Provide the (X, Y) coordinate of the cell's center where the given text is located.  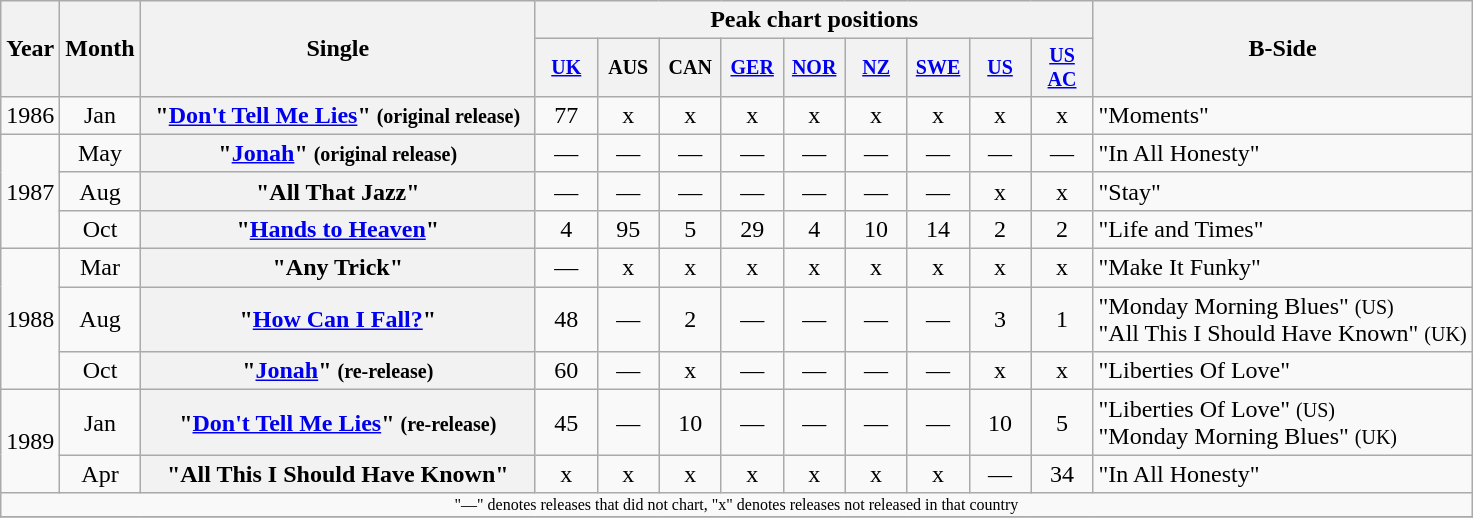
USAC (1062, 68)
"Liberties Of Love" (US)"Monday Morning Blues" (UK) (1282, 422)
34 (1062, 474)
May (100, 153)
"Liberties Of Love" (1282, 371)
3 (1000, 320)
Peak chart positions (814, 20)
45 (566, 422)
"Stay" (1282, 191)
14 (938, 229)
"Don't Tell Me Lies" (re-release) (338, 422)
1 (1062, 320)
29 (752, 229)
1987 (30, 191)
GER (752, 68)
1988 (30, 320)
Apr (100, 474)
SWE (938, 68)
AUS (628, 68)
"Any Trick" (338, 268)
"Moments" (1282, 115)
Mar (100, 268)
"Jonah" (original release) (338, 153)
"All This I Should Have Known" (338, 474)
"Hands to Heaven" (338, 229)
1989 (30, 442)
UK (566, 68)
1986 (30, 115)
77 (566, 115)
"Make It Funky" (1282, 268)
"Life and Times" (1282, 229)
48 (566, 320)
US (1000, 68)
"All That Jazz" (338, 191)
95 (628, 229)
Single (338, 49)
Year (30, 49)
CAN (690, 68)
"—" denotes releases that did not chart, "x" denotes releases not released in that country (736, 505)
Month (100, 49)
"Monday Morning Blues" (US)"All This I Should Have Known" (UK) (1282, 320)
NOR (814, 68)
60 (566, 371)
NZ (876, 68)
"Jonah" (re-release) (338, 371)
"Don't Tell Me Lies" (original release) (338, 115)
"How Can I Fall?" (338, 320)
B-Side (1282, 49)
